Find where the given text appears and provide that cell's center as [X, Y] coordinate. 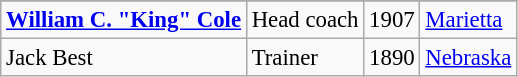
1907 [392, 20]
William C. "King" Cole [124, 20]
Jack Best [124, 58]
Marietta [468, 20]
Head coach [304, 20]
1890 [392, 58]
Nebraska [468, 58]
Trainer [304, 58]
